Return [x, y] of the center of cell containing provided text 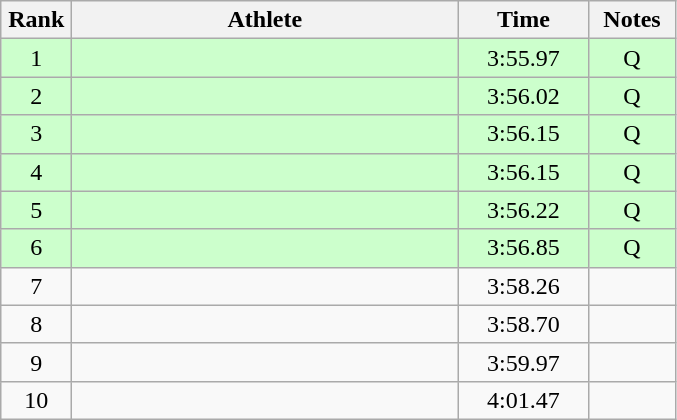
Rank [36, 20]
3:59.97 [524, 362]
4 [36, 172]
3:56.85 [524, 248]
3:55.97 [524, 58]
1 [36, 58]
Notes [632, 20]
3 [36, 134]
Time [524, 20]
3:56.02 [524, 96]
6 [36, 248]
10 [36, 400]
3:58.26 [524, 286]
4:01.47 [524, 400]
5 [36, 210]
8 [36, 324]
9 [36, 362]
3:56.22 [524, 210]
Athlete [265, 20]
7 [36, 286]
2 [36, 96]
3:58.70 [524, 324]
